Provide the [X, Y] coordinate of the cell's center where the given text is located.  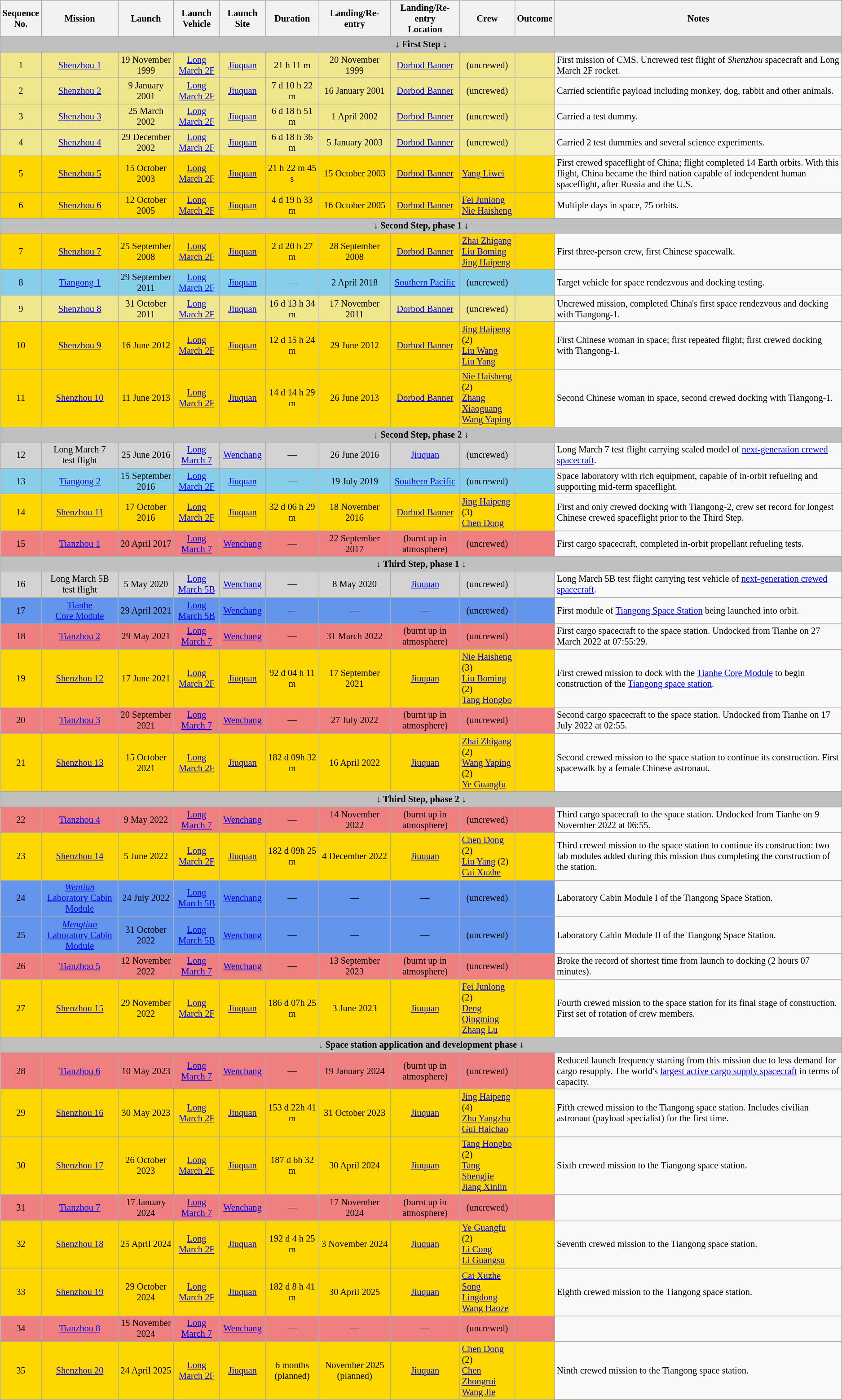
1 [21, 65]
19 [21, 678]
↓ Third Step, phase 2 ↓ [421, 799]
Long March 5Btest flight [80, 584]
Shenzhou 3 [80, 117]
Target vehicle for space rendezvous and docking testing. [698, 283]
MengtianLaboratory Cabin Module [80, 935]
2 April 2018 [355, 283]
Cai Xuzhe Song Lingdong Wang Haoze [488, 1292]
20 [21, 720]
30 [21, 1166]
Uncrewed mission, completed China's first space rendezvous and docking with Tiangong-1. [698, 309]
17 June 2021 [146, 678]
25 [21, 935]
Shenzhou 14 [80, 856]
Third cargo spacecraft to the space station. Undocked from Tianhe on 9 November 2022 at 06:55. [698, 820]
Chen Dong (2) Chen Zhongrui Wang Jie [488, 1370]
6 d 18 h 51 m [292, 117]
19 January 2024 [355, 1071]
First and only crewed docking with Tiangong-2, crew set record for longest Chinese crewed spaceflight prior to the Third Step. [698, 512]
Shenzhou 1 [80, 65]
TianheCore Module [80, 610]
Tang Hongbo (2) Tang Shengjie Jiang Xinlin [488, 1166]
25 March 2002 [146, 117]
24 April 2025 [146, 1370]
26 October 2023 [146, 1166]
WentianLaboratory Cabin Module [80, 898]
Second Chinese woman in space, second crewed docking with Tiangong-1. [698, 398]
Crew [488, 18]
21 h 22 m 45 s [292, 174]
8 [21, 283]
Space laboratory with rich equipment, capable of in-orbit refueling and supporting mid-term spaceflight. [698, 481]
Mission [80, 18]
↓ Third Step, phase 1 ↓ [421, 564]
29 [21, 1113]
11 June 2013 [146, 398]
↓ Second Step, phase 1 ↓ [421, 226]
26 June 2016 [355, 455]
29 May 2021 [146, 636]
Fei Junlong Nie Haisheng [488, 205]
2 d 20 h 27 m [292, 251]
29 December 2002 [146, 143]
November 2025 (planned) [355, 1370]
↓ Second Step, phase 2 ↓ [421, 435]
5 June 2022 [146, 856]
28 September 2008 [355, 251]
Shenzhou 16 [80, 1113]
Long March 7 test flight carrying scaled model of next-generation crewed spacecraft. [698, 455]
14 [21, 512]
3 June 2023 [355, 1008]
18 November 2016 [355, 512]
21 h 11 m [292, 65]
Fei Junlong (2) Deng Qingming Zhang Lu [488, 1008]
9 January 2001 [146, 91]
10 [21, 345]
↓ Space station application and development phase ↓ [421, 1045]
15 November 2024 [146, 1329]
6 months (planned) [292, 1370]
6 [21, 205]
12 October 2005 [146, 205]
10 May 2023 [146, 1071]
Long March 5B test flight carrying test vehicle of next-generation crewed spacecraft. [698, 584]
16 October 2005 [355, 205]
16 April 2022 [355, 763]
26 June 2013 [355, 398]
Shenzhou 19 [80, 1292]
Long March 7test flight [80, 455]
5 May 2020 [146, 584]
First mission of CMS. Uncrewed test flight of Shenzhou spacecraft and Long March 2F rocket. [698, 65]
29 November 2022 [146, 1008]
Shenzhou 4 [80, 143]
2 [21, 91]
7 d 10 h 22 m [292, 91]
17 [21, 610]
21 [21, 763]
3 November 2024 [355, 1244]
Landing/Re-entry [355, 18]
Tianzhou 6 [80, 1071]
Duration [292, 18]
Zhai Zhigang (2) Wang Yaping (2) Ye Guangfu [488, 763]
4 d 19 h 33 m [292, 205]
15 September 2016 [146, 481]
Laboratory Cabin Module I of the Tiangong Space Station. [698, 898]
Shenzhou 20 [80, 1370]
153 d 22h 41 m [292, 1113]
Sixth crewed mission to the Tiangong space station. [698, 1166]
Second cargo spacecraft to the space station. Undocked from Tianhe on 17 July 2022 at 02:55. [698, 720]
17 November 2011 [355, 309]
Shenzhou 8 [80, 309]
27 [21, 1008]
13 September 2023 [355, 966]
Carried 2 test dummies and several science experiments. [698, 143]
First module of Tiangong Space Station being launched into orbit. [698, 610]
25 June 2016 [146, 455]
29 October 2024 [146, 1292]
17 January 2024 [146, 1208]
4 [21, 143]
16 January 2001 [355, 91]
20 September 2021 [146, 720]
31 October 2011 [146, 309]
Launch Site [242, 18]
186 d 07h 25 m [292, 1008]
First three-person crew, first Chinese spacewalk. [698, 251]
Shenzhou 17 [80, 1166]
32 [21, 1244]
30 April 2025 [355, 1292]
Carried scientific payload including monkey, dog, rabbit and other animals. [698, 91]
Shenzhou 5 [80, 174]
Zhai Zhigang Liu Boming Jing Haipeng [488, 251]
4 December 2022 [355, 856]
31 [21, 1208]
Tiangong 2 [80, 481]
5 [21, 174]
Shenzhou 10 [80, 398]
29 September 2011 [146, 283]
Tianzhou 4 [80, 820]
14 November 2022 [355, 820]
Launch [146, 18]
Ninth crewed mission to the Tiangong space station. [698, 1370]
5 January 2003 [355, 143]
Multiple days in space, 75 orbits. [698, 205]
Shenzhou 7 [80, 251]
Shenzhou 11 [80, 512]
Ye Guangfu (2) Li Cong Li Guangsu [488, 1244]
19 July 2019 [355, 481]
12 November 2022 [146, 966]
Landing/Re-entryLocation [425, 18]
17 November 2024 [355, 1208]
34 [21, 1329]
Fourth crewed mission to the space station for its final stage of construction. First set of rotation of crew members. [698, 1008]
182 d 09h 25 m [292, 856]
20 November 1999 [355, 65]
15 [21, 544]
30 April 2024 [355, 1166]
20 April 2017 [146, 544]
Notes [698, 18]
31 October 2023 [355, 1113]
17 September 2021 [355, 678]
Shenzhou 12 [80, 678]
Tiangong 1 [80, 283]
Yang Liwei [488, 174]
Shenzhou 18 [80, 1244]
182 d 09h 32 m [292, 763]
23 [21, 856]
6 d 18 h 36 m [292, 143]
Eighth crewed mission to the Tiangong space station. [698, 1292]
16 [21, 584]
29 April 2021 [146, 610]
Tianzhou 2 [80, 636]
First Chinese woman in space; first repeated flight; first crewed docking with Tiangong-1. [698, 345]
28 [21, 1071]
First cargo spacecraft to the space station. Undocked from Tianhe on 27 March 2022 at 07:55:29. [698, 636]
Shenzhou 6 [80, 205]
Tianzhou 7 [80, 1208]
24 [21, 898]
18 [21, 636]
SequenceNo. [21, 18]
First crewed mission to dock with the Tianhe Core Module to begin construction of the Tiangong space station. [698, 678]
Shenzhou 2 [80, 91]
First cargo spacecraft, completed in-orbit propellant refueling tests. [698, 544]
Shenzhou 15 [80, 1008]
7 [21, 251]
17 October 2016 [146, 512]
1 April 2002 [355, 117]
Chen Dong (2) Liu Yang (2) Cai Xuzhe [488, 856]
Broke the record of shortest time from launch to docking (2 hours 07 minutes). [698, 966]
16 June 2012 [146, 345]
3 [21, 117]
Tianzhou 5 [80, 966]
11 [21, 398]
Nie Haisheng (3) Liu Boming (2) Tang Hongbo [488, 678]
31 October 2022 [146, 935]
Laboratory Cabin Module II of the Tiangong Space Station. [698, 935]
187 d 6h 32 m [292, 1166]
182 d 8 h 41 m [292, 1292]
16 d 13 h 34 m [292, 309]
↓ First Step ↓ [421, 44]
32 d 06 h 29 m [292, 512]
25 April 2024 [146, 1244]
12 [21, 455]
192 d 4 h 25 m [292, 1244]
35 [21, 1370]
9 May 2022 [146, 820]
Carried a test dummy. [698, 117]
24 July 2022 [146, 898]
30 May 2023 [146, 1113]
Jing Haipeng (3) Chen Dong [488, 512]
8 May 2020 [355, 584]
Fifth crewed mission to the Tiangong space station. Includes civilian astronaut (payload specialist) for the first time. [698, 1113]
19 November 1999 [146, 65]
22 September 2017 [355, 544]
92 d 04 h 11 m [292, 678]
25 September 2008 [146, 251]
Outcome [534, 18]
26 [21, 966]
33 [21, 1292]
Tianzhou 3 [80, 720]
Tianzhou 8 [80, 1329]
15 October 2021 [146, 763]
Seventh crewed mission to the Tiangong space station. [698, 1244]
Jing Haipeng (2) Liu Wang Liu Yang [488, 345]
22 [21, 820]
14 d 14 h 29 m [292, 398]
29 June 2012 [355, 345]
Tianzhou 1 [80, 544]
Nie Haisheng (2) Zhang Xiaoguang Wang Yaping [488, 398]
Shenzhou 9 [80, 345]
27 July 2022 [355, 720]
Second crewed mission to the space station to continue its construction. First spacewalk by a female Chinese astronaut. [698, 763]
9 [21, 309]
Shenzhou 13 [80, 763]
Launch Vehicle [197, 18]
31 March 2022 [355, 636]
13 [21, 481]
Jing Haipeng (4) Zhu Yangzhu Gui Haichao [488, 1113]
12 d 15 h 24 m [292, 345]
